Return the [X, Y] coordinate for the center point of the cell that contains the specified text.  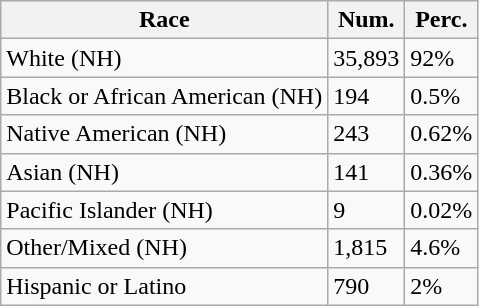
0.62% [442, 134]
Pacific Islander (NH) [164, 210]
9 [366, 210]
Race [164, 20]
790 [366, 286]
Hispanic or Latino [164, 286]
Other/Mixed (NH) [164, 248]
243 [366, 134]
White (NH) [164, 58]
4.6% [442, 248]
Black or African American (NH) [164, 96]
Asian (NH) [164, 172]
194 [366, 96]
1,815 [366, 248]
2% [442, 286]
Native American (NH) [164, 134]
141 [366, 172]
0.36% [442, 172]
35,893 [366, 58]
Num. [366, 20]
Perc. [442, 20]
92% [442, 58]
0.5% [442, 96]
0.02% [442, 210]
